Search for the cell housing the specified text and yield its (X, Y) center coordinate. 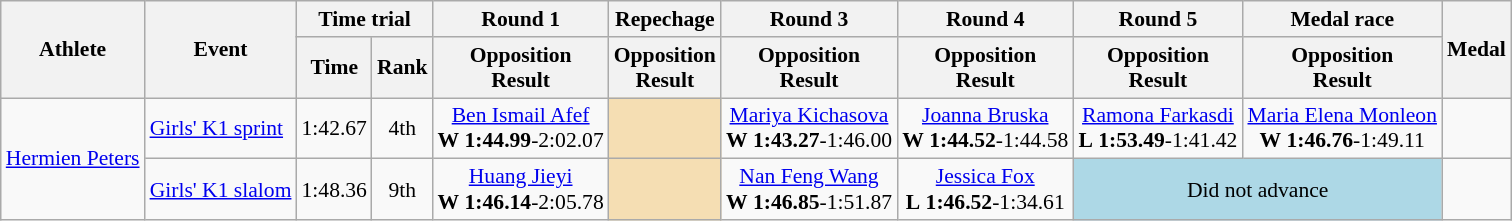
Hermien Peters (73, 159)
Event (221, 50)
Repechage (665, 19)
Mariya Kichasova W 1:43.27-1:46.00 (809, 128)
Did not advance (1258, 190)
Round 5 (1158, 19)
Ben Ismail Afef W 1:44.99-2:02.07 (521, 128)
4th (402, 128)
Maria Elena Monleon W 1:46.76-1:49.11 (1342, 128)
Joanna Bruska W 1:44.52-1:44.58 (985, 128)
Jessica Fox L 1:46.52-1:34.61 (985, 190)
Athlete (73, 50)
Round 1 (521, 19)
1:48.36 (334, 190)
Time trial (364, 19)
Round 4 (985, 19)
Medal (1476, 50)
Time (334, 68)
Girls' K1 slalom (221, 190)
Ramona Farkasdi L 1:53.49-1:41.42 (1158, 128)
Huang Jieyi W 1:46.14-2:05.78 (521, 190)
9th (402, 190)
Girls' K1 sprint (221, 128)
Round 3 (809, 19)
1:42.67 (334, 128)
Nan Feng Wang W 1:46.85-1:51.87 (809, 190)
Rank (402, 68)
Medal race (1342, 19)
